From the cell containing the given text, extract its center point as [X, Y] coordinate. 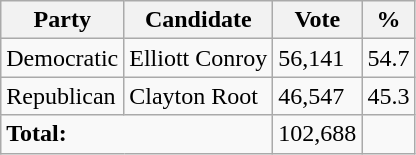
% [388, 20]
Total: [137, 134]
Vote [318, 20]
Candidate [198, 20]
102,688 [318, 134]
Democratic [62, 58]
Elliott Conroy [198, 58]
54.7 [388, 58]
Republican [62, 96]
Clayton Root [198, 96]
56,141 [318, 58]
45.3 [388, 96]
46,547 [318, 96]
Party [62, 20]
